Search for the cell housing the specified text and yield its (X, Y) center coordinate. 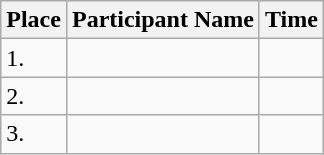
Participant Name (162, 20)
1. (34, 58)
Time (291, 20)
2. (34, 96)
Place (34, 20)
3. (34, 134)
